Detect which cell encompasses the target text, then output its (X, Y) center coordinate. 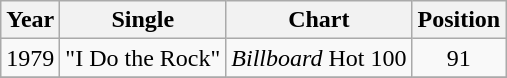
1979 (30, 58)
Position (459, 20)
91 (459, 58)
Year (30, 20)
Billboard Hot 100 (319, 58)
"I Do the Rock" (143, 58)
Single (143, 20)
Chart (319, 20)
